Detect which cell encompasses the target text, then output its (x, y) center coordinate. 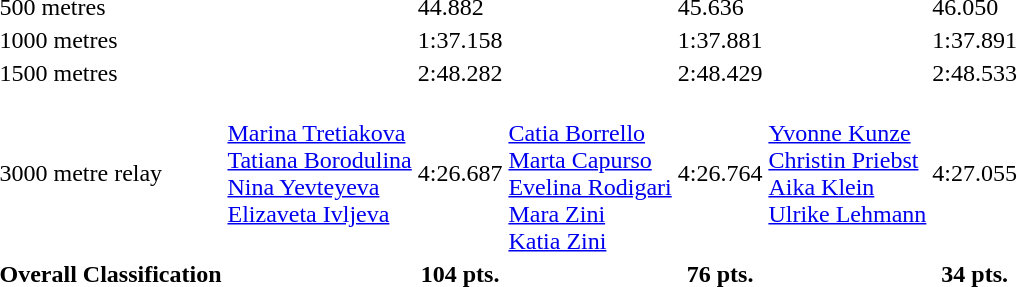
1:37.158 (460, 40)
4:26.687 (460, 174)
2:48.282 (460, 73)
1:37.881 (720, 40)
4:26.764 (720, 174)
Catia BorrelloMarta CapursoEvelina RodigariMara ZiniKatia Zini (590, 174)
Marina TretiakovaTatiana BorodulinaNina YevteyevaElizaveta Ivljeva (320, 174)
Yvonne KunzeChristin PriebstAika KleinUlrike Lehmann (848, 174)
2:48.429 (720, 73)
